Output the [X, Y] coordinate of the center of the cell containing the given text.  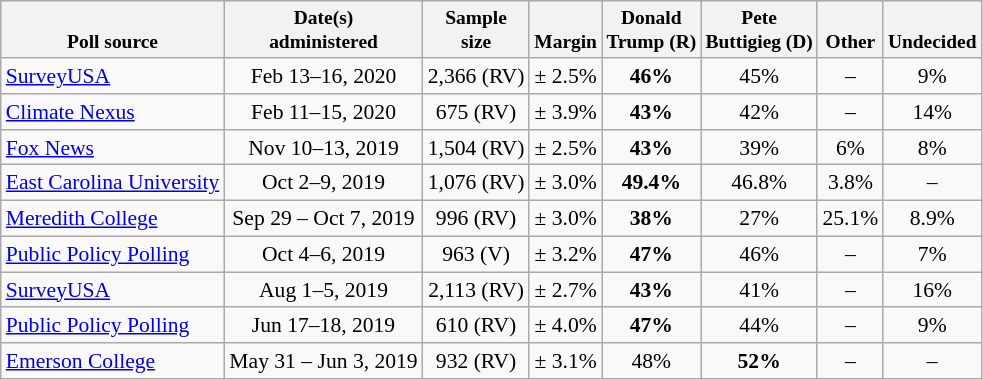
8% [932, 148]
8.9% [932, 219]
Date(s)administered [323, 30]
Feb 13–16, 2020 [323, 76]
44% [760, 326]
45% [760, 76]
932 (RV) [476, 361]
± 3.1% [565, 361]
675 (RV) [476, 112]
Oct 2–9, 2019 [323, 183]
963 (V) [476, 254]
27% [760, 219]
39% [760, 148]
16% [932, 290]
25.1% [850, 219]
Other [850, 30]
± 4.0% [565, 326]
49.4% [652, 183]
± 3.9% [565, 112]
Jun 17–18, 2019 [323, 326]
Feb 11–15, 2020 [323, 112]
Sep 29 – Oct 7, 2019 [323, 219]
2,366 (RV) [476, 76]
610 (RV) [476, 326]
Meredith College [113, 219]
Undecided [932, 30]
Margin [565, 30]
Oct 4–6, 2019 [323, 254]
PeteButtigieg (D) [760, 30]
Emerson College [113, 361]
1,076 (RV) [476, 183]
DonaldTrump (R) [652, 30]
46.8% [760, 183]
Fox News [113, 148]
42% [760, 112]
52% [760, 361]
1,504 (RV) [476, 148]
Samplesize [476, 30]
Poll source [113, 30]
Aug 1–5, 2019 [323, 290]
May 31 – Jun 3, 2019 [323, 361]
± 2.7% [565, 290]
38% [652, 219]
3.8% [850, 183]
996 (RV) [476, 219]
14% [932, 112]
Climate Nexus [113, 112]
6% [850, 148]
Nov 10–13, 2019 [323, 148]
41% [760, 290]
7% [932, 254]
2,113 (RV) [476, 290]
± 3.2% [565, 254]
48% [652, 361]
East Carolina University [113, 183]
